Output the [X, Y] coordinate of the center of the cell containing the given text.  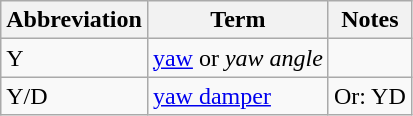
Abbreviation [74, 20]
Or: YD [370, 96]
Notes [370, 20]
Y/D [74, 96]
Y [74, 58]
Term [238, 20]
yaw or yaw angle [238, 58]
yaw damper [238, 96]
